From the cell containing the given text, extract its center point as (x, y) coordinate. 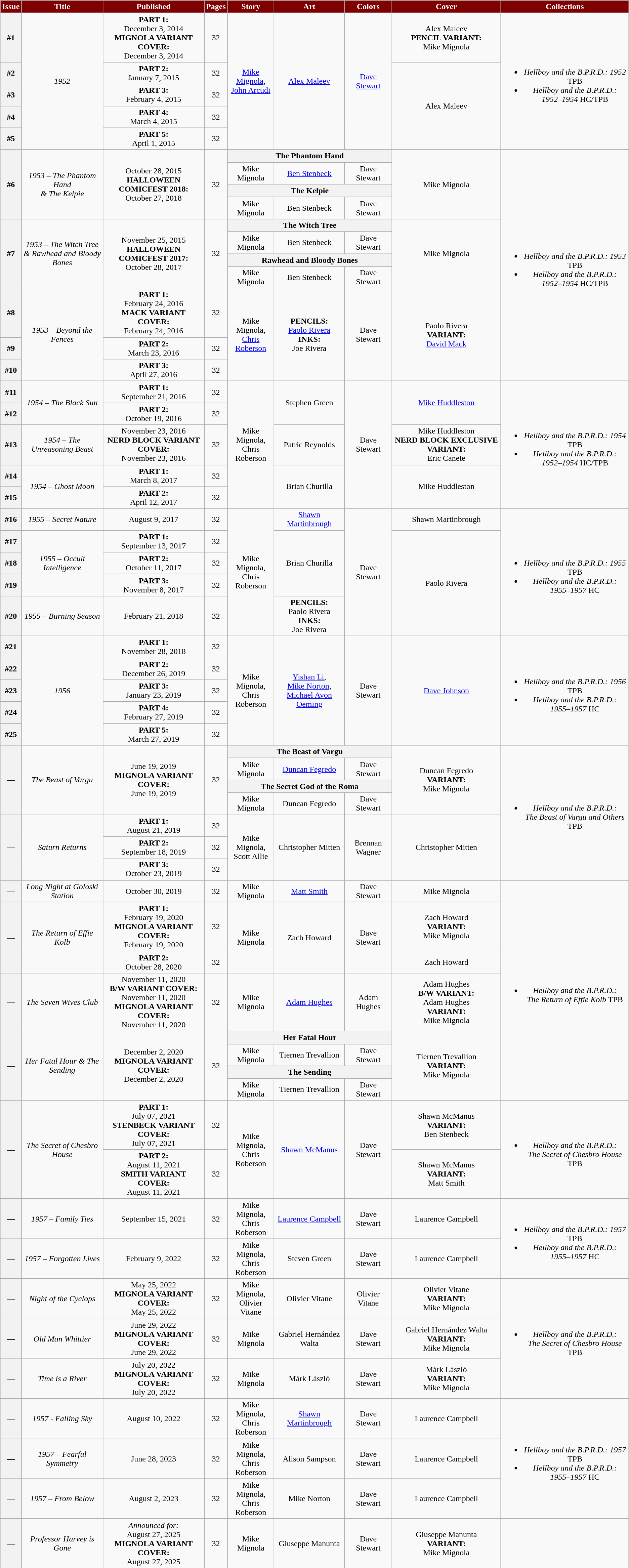
#14 (11, 476)
1957 - Falling Sky (62, 1419)
Tiernen TrevallionVARIANT:Mike Mignola (446, 1066)
February 21, 2018 (153, 616)
Mike Mignola,John Arcudi (251, 81)
Announced for:August 27, 2025MIGNOLA VARIANT COVER:August 27, 2025 (153, 1543)
Night of the Cyclops (62, 1298)
#2 (11, 73)
Published (153, 7)
Hellboy and the B.P.R.D.:The Beast of Vargu and Others TPB (565, 813)
Zach HowardVARIANT:Mike Mignola (446, 926)
#18 (11, 563)
Patric Reynolds (309, 445)
Shawn McManusVARIANT:Ben Stenbeck (446, 1125)
Paolo Rivera (446, 583)
1954 – The Black Sun (62, 403)
1954 – The Unreasoning Beast (62, 445)
Hellboy and the B.P.R.D.: 1956 TPBHellboy and the B.P.R.D.: 1955–1957 HC (565, 690)
Yishan Li,Mike Norton,Michael Avon Oeming (309, 690)
Olivier VitaneVARIANT:Mike Mignola (446, 1298)
#15 (11, 497)
Paolo RiveraVARIANT:David Mack (446, 335)
Art (309, 7)
PART 2:August 11, 2021SMITH VARIANT COVER:August 11, 2021 (153, 1174)
Márk LászlóVARIANT:Mike Mignola (446, 1378)
The Witch Tree (310, 225)
Mike Mignola,Olivier Vitane (251, 1298)
PART 3:April 27, 2016 (153, 370)
1952 (62, 81)
November 11, 2020B/W VARIANT COVER:November 11, 2020MIGNOLA VARIANT COVER:November 11, 2020 (153, 1002)
The Secret God of the Roma (310, 786)
Time is a River (62, 1378)
Mike HuddlestonNERD BLOCK EXCLUSIVE VARIANT:Eric Canete (446, 445)
1957 – From Below (62, 1499)
Professor Harvey is Gone (62, 1543)
Márk László (309, 1378)
November 25, 2015HALLOWEEN COMICFEST 2017:October 28, 2017 (153, 253)
PART 2:October 19, 2016 (153, 414)
Gabriel Hernández Walta (309, 1339)
PART 4:February 27, 2019 (153, 712)
Gabriel Hernández WaltaVARIANT:Mike Mignola (446, 1339)
PART 1:March 8, 2017 (153, 476)
PART 3:October 23, 2019 (153, 869)
Hellboy and the B.P.R.D.:The Return of Effie Kolb TPB (565, 990)
The Sending (310, 1072)
November 23, 2016NERD BLOCK VARIANT COVER:November 23, 2016 (153, 445)
Brennan Wagner (368, 848)
Rawhead and Bloody Bones (310, 260)
Hellboy and the B.P.R.D.: 1952 TPBHellboy and the B.P.R.D.: 1952–1954 HC/TPB (565, 81)
PART 2:January 7, 2015 (153, 73)
Her Fatal Hour (310, 1037)
#12 (11, 414)
PART 5:March 27, 2019 (153, 735)
PART 1:July 07, 2021STENBECK VARIANT COVER:July 07, 2021 (153, 1125)
#13 (11, 445)
#17 (11, 541)
September 15, 2021 (153, 1219)
#11 (11, 392)
The Kelpie (310, 191)
#8 (11, 313)
The Secret of Chesbro House (62, 1150)
Stephen Green (309, 403)
July 20, 2022MIGNOLA VARIANT COVER:July 20, 2022 (153, 1378)
PART 2:April 12, 2017 (153, 497)
1954 – Ghost Moon (62, 487)
1953 – The Phantom Hand& The Kelpie (62, 184)
Pages (216, 7)
Giuseppe ManuntaVARIANT:Mike Mignola (446, 1543)
PART 4:March 4, 2015 (153, 117)
Alison Sampson (309, 1458)
Cover (446, 7)
The Return of Effie Kolb (62, 938)
PART 1:November 28, 2018 (153, 647)
October 28, 2015HALLOWEEN COMICFEST 2018:October 27, 2018 (153, 184)
1957 – Family Ties (62, 1219)
May 25, 2022MIGNOLA VARIANT COVER:May 25, 2022 (153, 1298)
1955 – Burning Season (62, 616)
#22 (11, 669)
1957 – Fearful Symmetry (62, 1458)
PART 1:September 13, 2017 (153, 541)
June 19, 2019MIGNOLA VARIANT COVER:June 19, 2019 (153, 780)
Duncan FegredoVARIANT:Mike Mignola (446, 780)
#19 (11, 585)
PART 1:December 3, 2014MIGNOLA VARIANT COVER:December 3, 2014 (153, 38)
Mike Norton (309, 1499)
Issue (11, 7)
The Phantom Hand (310, 156)
August 10, 2022 (153, 1419)
PART 3:January 23, 2019 (153, 691)
PART 2:October 28, 2020 (153, 962)
#6 (11, 184)
October 30, 2019 (153, 891)
February 9, 2022 (153, 1259)
Matt Smith (309, 891)
Giuseppe Manunta (309, 1543)
#5 (11, 138)
1956 (62, 690)
Collections (565, 7)
1955 – Secret Nature (62, 520)
Saturn Returns (62, 848)
#3 (11, 95)
PART 2:October 11, 2017 (153, 563)
PART 1:February 19, 2020MIGNOLA VARIANT COVER:February 19, 2020 (153, 926)
#7 (11, 253)
PART 3:November 8, 2017 (153, 585)
PART 2:December 26, 2019 (153, 669)
Alex MaleevPENCIL VARIANT:Mike Mignola (446, 38)
#25 (11, 735)
Adam HughesB/W VARIANT:Adam HughesVARIANT:Mike Mignola (446, 1002)
Long Night at Goloski Station (62, 891)
PART 2:March 23, 2016 (153, 348)
Hellboy and the B.P.R.D.: 1955 TPBHellboy and the B.P.R.D.: 1955–1957 HC (565, 572)
1955 – Occult Intelligence (62, 563)
Dave Johnson (446, 690)
Hellboy and the B.P.R.D.: 1954 TPBHellboy and the B.P.R.D.: 1952–1954 HC/TPB (565, 445)
Mike Mignola,Scott Allie (251, 848)
Shawn McManus (309, 1150)
PART 1:February 24, 2016MACK VARIANT COVER:February 24, 2016 (153, 313)
Her Fatal Hour & The Sending (62, 1066)
1957 – Forgotten Lives (62, 1259)
Title (62, 7)
June 29, 2022MIGNOLA VARIANT COVER:June 29, 2022 (153, 1339)
December 2, 2020MIGNOLA VARIANT COVER:December 2, 2020 (153, 1066)
The Seven Wives Club (62, 1002)
#23 (11, 691)
#20 (11, 616)
Old Man Whittier (62, 1339)
PART 3:February 4, 2015 (153, 95)
Hellboy and the B.P.R.D.: 1953 TPBHellboy and the B.P.R.D.: 1952–1954 HC/TPB (565, 265)
Shawn McManusVARIANT:Matt Smith (446, 1174)
#4 (11, 117)
PART 1:August 21, 2019 (153, 825)
PART 5:April 1, 2015 (153, 138)
Colors (368, 7)
June 28, 2023 (153, 1458)
#24 (11, 712)
1953 – The Witch Tree& Rawhead and Bloody Bones (62, 253)
PART 1:September 21, 2016 (153, 392)
1953 – Beyond the Fences (62, 335)
#1 (11, 38)
Story (251, 7)
#16 (11, 520)
Steven Green (309, 1259)
#9 (11, 348)
PART 2:September 18, 2019 (153, 848)
August 2, 2023 (153, 1499)
#10 (11, 370)
#21 (11, 647)
August 9, 2017 (153, 520)
